Detect which cell encompasses the target text, then output its [x, y] center coordinate. 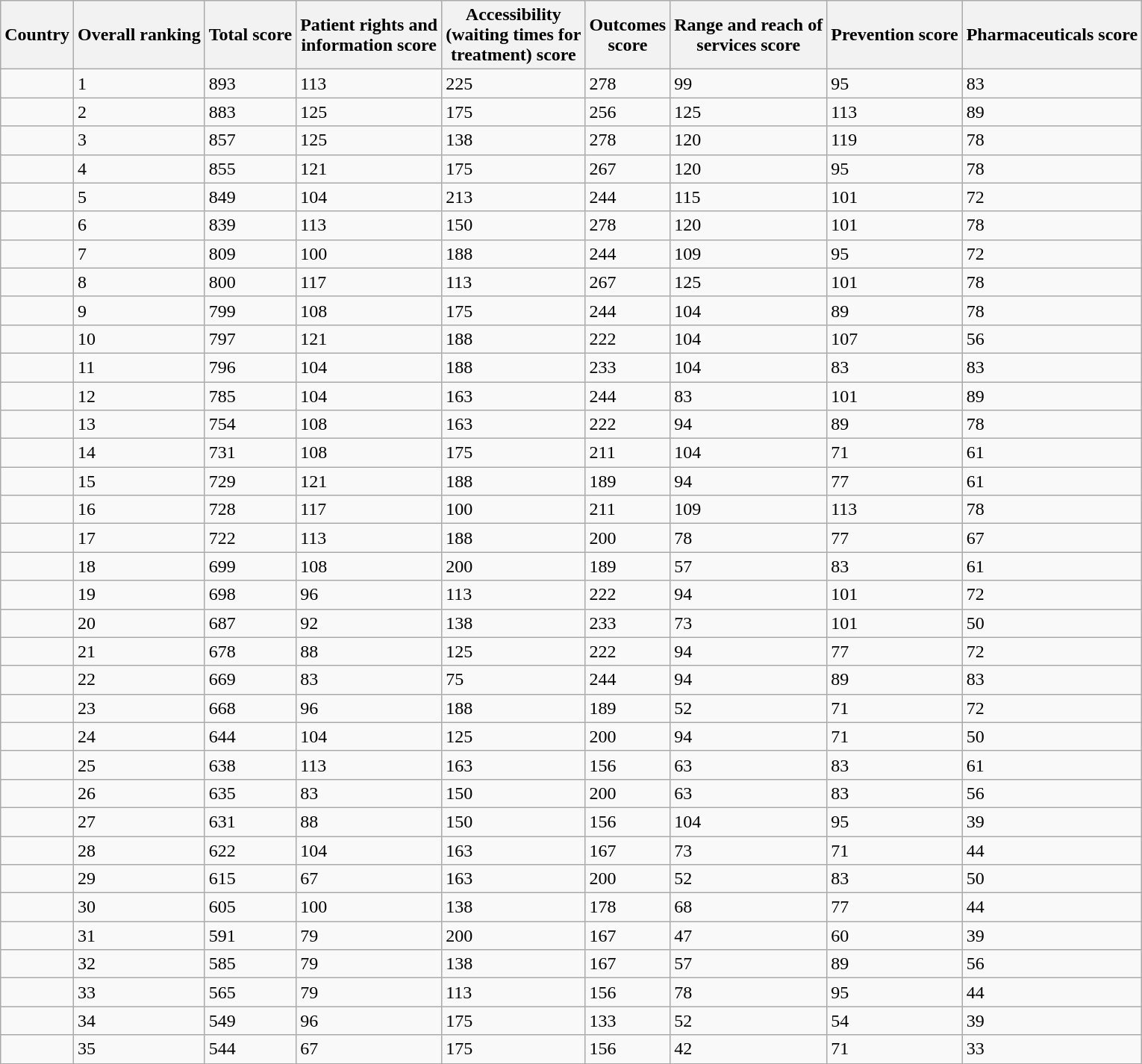
Patient rights and information score [369, 35]
25 [139, 765]
615 [250, 879]
Accessibility (waiting times for treatment) score [514, 35]
99 [749, 84]
Prevention score [894, 35]
34 [139, 1021]
92 [369, 623]
799 [250, 310]
728 [250, 510]
213 [514, 197]
731 [250, 453]
12 [139, 396]
591 [250, 936]
32 [139, 964]
687 [250, 623]
24 [139, 736]
839 [250, 225]
729 [250, 481]
4 [139, 169]
22 [139, 680]
644 [250, 736]
699 [250, 566]
31 [139, 936]
23 [139, 708]
638 [250, 765]
29 [139, 879]
605 [250, 907]
Total score [250, 35]
797 [250, 339]
6 [139, 225]
60 [894, 936]
27 [139, 822]
225 [514, 84]
544 [250, 1049]
698 [250, 595]
668 [250, 708]
30 [139, 907]
75 [514, 680]
28 [139, 850]
68 [749, 907]
855 [250, 169]
Pharmaceuticals score [1052, 35]
35 [139, 1049]
631 [250, 822]
20 [139, 623]
21 [139, 651]
42 [749, 1049]
585 [250, 964]
15 [139, 481]
857 [250, 140]
10 [139, 339]
Country [37, 35]
54 [894, 1021]
796 [250, 367]
3 [139, 140]
883 [250, 112]
14 [139, 453]
800 [250, 282]
2 [139, 112]
678 [250, 651]
893 [250, 84]
7 [139, 254]
1 [139, 84]
5 [139, 197]
809 [250, 254]
669 [250, 680]
622 [250, 850]
9 [139, 310]
47 [749, 936]
107 [894, 339]
Outcomes score [628, 35]
549 [250, 1021]
Overall ranking [139, 35]
18 [139, 566]
19 [139, 595]
11 [139, 367]
8 [139, 282]
178 [628, 907]
Range and reach of services score [749, 35]
133 [628, 1021]
256 [628, 112]
119 [894, 140]
26 [139, 793]
635 [250, 793]
785 [250, 396]
16 [139, 510]
722 [250, 538]
849 [250, 197]
754 [250, 425]
17 [139, 538]
13 [139, 425]
115 [749, 197]
565 [250, 992]
